Locate the cell with the specified text and output its (x, y) center coordinate. 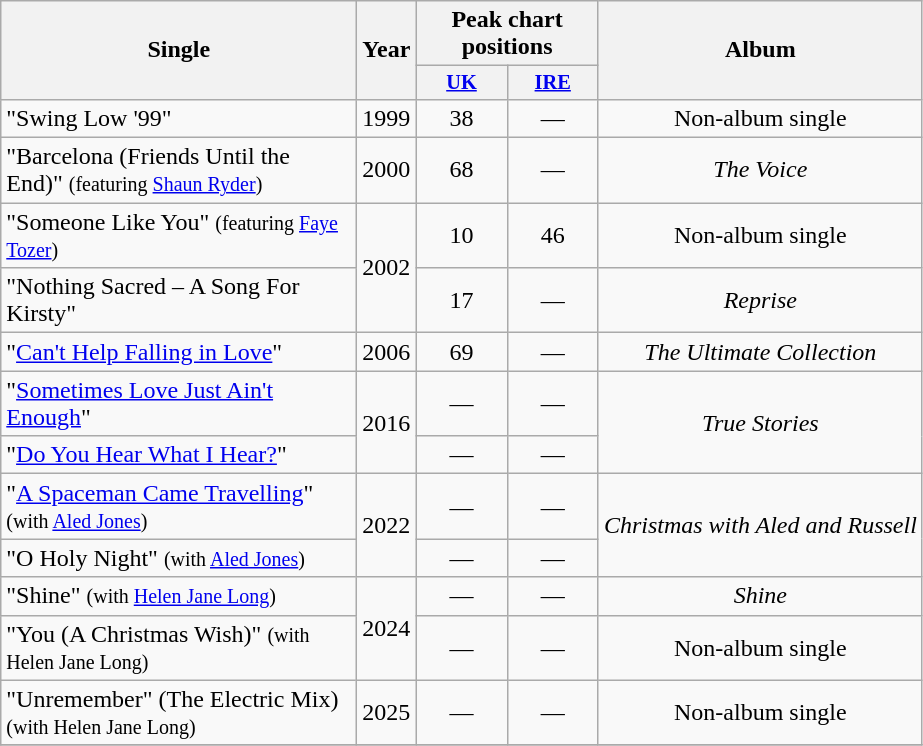
The Voice (760, 170)
2016 (386, 422)
UK (462, 83)
Year (386, 50)
The Ultimate Collection (760, 352)
2006 (386, 352)
Shine (760, 596)
38 (462, 118)
"Do You Hear What I Hear?" (179, 455)
"Unremember" (The Electric Mix)(with Helen Jane Long) (179, 712)
Peak chart positions (507, 34)
46 (552, 236)
"Someone Like You" (featuring Faye Tozer) (179, 236)
Christmas with Aled and Russell (760, 526)
"Swing Low '99" (179, 118)
2022 (386, 526)
Album (760, 50)
IRE (552, 83)
Single (179, 50)
68 (462, 170)
True Stories (760, 422)
2000 (386, 170)
"O Holy Night" (with Aled Jones) (179, 558)
"Nothing Sacred – A Song For Kirsty" (179, 300)
69 (462, 352)
17 (462, 300)
"Shine" (with Helen Jane Long) (179, 596)
"Can't Help Falling in Love" (179, 352)
Reprise (760, 300)
2002 (386, 268)
10 (462, 236)
"A Spaceman Came Travelling" (with Aled Jones) (179, 506)
"You (A Christmas Wish)" (with Helen Jane Long) (179, 648)
2024 (386, 628)
1999 (386, 118)
2025 (386, 712)
"Sometimes Love Just Ain't Enough" (179, 404)
"Barcelona (Friends Until the End)" (featuring Shaun Ryder) (179, 170)
